Output the (X, Y) coordinate of the center of the cell containing the given text.  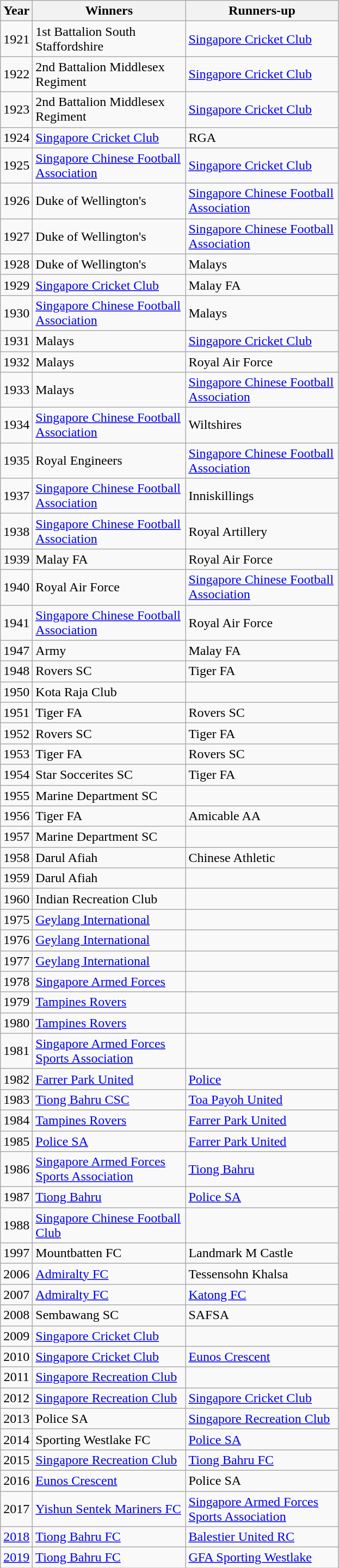
1932 (16, 361)
1st Battalion South Staffordshire (109, 39)
1925 (16, 165)
1997 (16, 1253)
1979 (16, 1002)
Indian Recreation Club (109, 899)
1959 (16, 878)
2006 (16, 1274)
2010 (16, 1357)
1985 (16, 1141)
1923 (16, 110)
1938 (16, 532)
1982 (16, 1079)
1987 (16, 1197)
1958 (16, 858)
Katong FC (262, 1295)
1937 (16, 496)
1951 (16, 713)
1953 (16, 754)
Tessensohn Khalsa (262, 1274)
1921 (16, 39)
Toa Payoh United (262, 1100)
1986 (16, 1170)
1952 (16, 733)
1931 (16, 341)
Yishun Sentek Mariners FC (109, 1509)
Singapore Armed Forces (109, 982)
2012 (16, 1398)
2017 (16, 1509)
1933 (16, 390)
1950 (16, 692)
2013 (16, 1419)
Kota Raja Club (109, 692)
1935 (16, 461)
2011 (16, 1377)
2008 (16, 1315)
1977 (16, 961)
1981 (16, 1051)
2018 (16, 1537)
1929 (16, 285)
1955 (16, 795)
SAFSA (262, 1315)
1978 (16, 982)
Mountbatten FC (109, 1253)
Star Soccerites SC (109, 774)
1940 (16, 587)
Royal Artillery (262, 532)
1941 (16, 623)
2014 (16, 1439)
Winners (109, 11)
2016 (16, 1480)
Singapore Chinese Football Club (109, 1225)
1928 (16, 264)
2007 (16, 1295)
Landmark M Castle (262, 1253)
Inniskillings (262, 496)
2019 (16, 1558)
1976 (16, 940)
1948 (16, 671)
1954 (16, 774)
1988 (16, 1225)
1980 (16, 1023)
Amicable AA (262, 816)
Army (109, 651)
Tiong Bahru CSC (109, 1100)
1947 (16, 651)
1927 (16, 236)
1983 (16, 1100)
1930 (16, 313)
1957 (16, 837)
1934 (16, 425)
Police (262, 1079)
1924 (16, 138)
Runners-up (262, 11)
Balestier United RC (262, 1537)
1939 (16, 559)
2009 (16, 1336)
Sembawang SC (109, 1315)
1956 (16, 816)
1975 (16, 920)
Sporting Westlake FC (109, 1439)
Wiltshires (262, 425)
1960 (16, 899)
Year (16, 11)
Chinese Athletic (262, 858)
GFA Sporting Westlake (262, 1558)
2015 (16, 1460)
Royal Engineers (109, 461)
1922 (16, 74)
1926 (16, 201)
RGA (262, 138)
1984 (16, 1120)
